Return [x, y] of the center of cell containing provided text 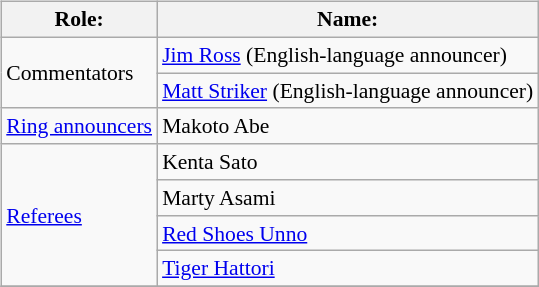
Kenta Sato [348, 162]
Commentators [79, 72]
Role: [79, 20]
Referees [79, 215]
Makoto Abe [348, 126]
Tiger Hattori [348, 269]
Red Shoes Unno [348, 233]
Matt Striker (English-language announcer) [348, 91]
Jim Ross (English-language announcer) [348, 55]
Name: [348, 20]
Marty Asami [348, 198]
Ring announcers [79, 126]
